Detect which cell encompasses the target text, then output its [X, Y] center coordinate. 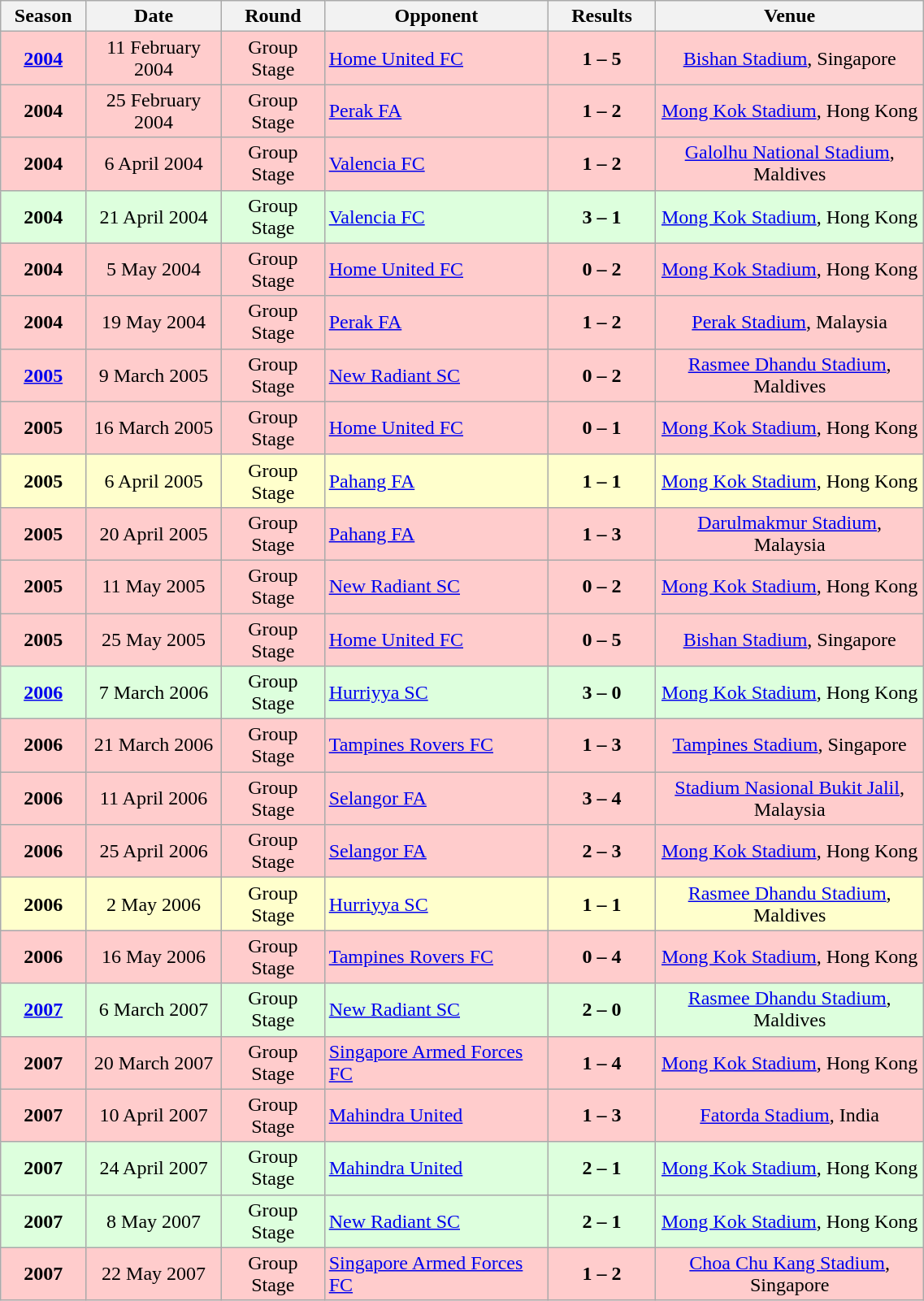
7 March 2006 [154, 692]
16 May 2006 [154, 957]
Choa Chu Kang Stadium, Singapore [789, 1274]
6 April 2005 [154, 481]
20 April 2005 [154, 533]
3 – 0 [602, 692]
Date [154, 16]
5 May 2004 [154, 270]
25 February 2004 [154, 111]
8 May 2007 [154, 1221]
11 May 2005 [154, 587]
Galolhu National Stadium, Maldives [789, 164]
21 March 2006 [154, 746]
1 – 4 [602, 1063]
11 April 2006 [154, 798]
Opponent [436, 16]
Venue [789, 16]
6 March 2007 [154, 1009]
20 March 2007 [154, 1063]
Season [44, 16]
3 – 1 [602, 216]
Stadium Nasional Bukit Jalil, Malaysia [789, 798]
0 – 1 [602, 427]
24 April 2007 [154, 1169]
16 March 2005 [154, 427]
6 April 2004 [154, 164]
Results [602, 16]
10 April 2007 [154, 1115]
1 – 5 [602, 59]
Round [273, 16]
Fatorda Stadium, India [789, 1115]
25 April 2006 [154, 852]
2 – 0 [602, 1009]
0 – 4 [602, 957]
Tampines Stadium, Singapore [789, 746]
25 May 2005 [154, 639]
Perak Stadium, Malaysia [789, 322]
22 May 2007 [154, 1274]
9 March 2005 [154, 375]
11 February 2004 [154, 59]
3 – 4 [602, 798]
2 May 2006 [154, 904]
19 May 2004 [154, 322]
0 – 5 [602, 639]
2 – 3 [602, 852]
Darulmakmur Stadium, Malaysia [789, 533]
21 April 2004 [154, 216]
